Scan for the cell matching the given text and deliver its (x, y) coordinate at center. 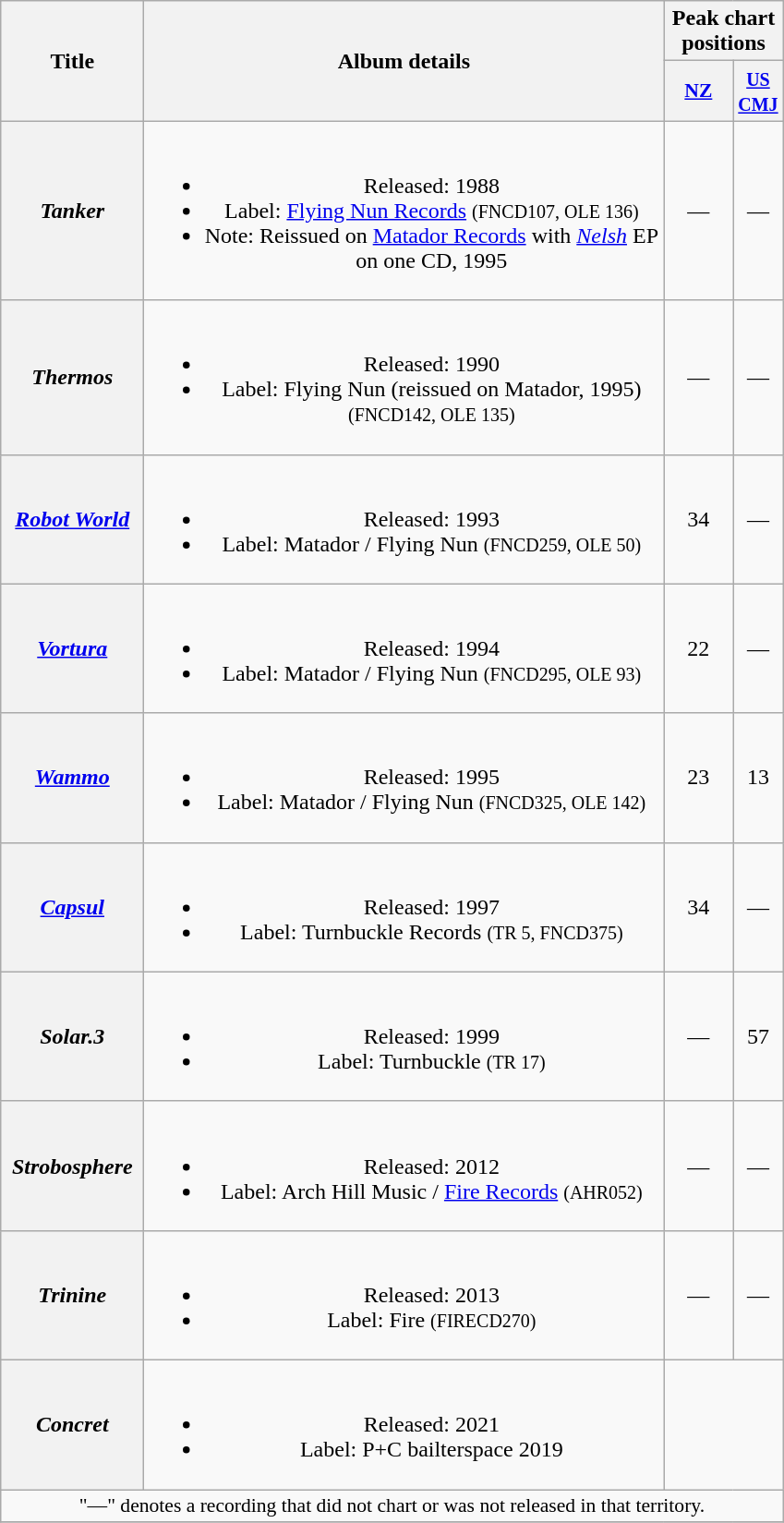
Released: 1999Label: Turnbuckle (TR 17) (404, 1036)
Robot World (72, 519)
Released: 1994Label: Matador / Flying Nun (FNCD295, OLE 93) (404, 648)
USCMJ (758, 91)
Released: 1988Label: Flying Nun Records (FNCD107, OLE 136)Note: Reissued on Matador Records with Nelsh EP on one CD, 1995 (404, 211)
NZ (698, 91)
Released: 1993Label: Matador / Flying Nun (FNCD259, OLE 50) (404, 519)
Released: 2012Label: Arch Hill Music / Fire Records (AHR052) (404, 1166)
Wammo (72, 778)
Vortura (72, 648)
Released: 1990Label: Flying Nun (reissued on Matador, 1995) (FNCD142, OLE 135) (404, 377)
Solar.3 (72, 1036)
Released: 2013Label: Fire (FIRECD270) (404, 1295)
57 (758, 1036)
Capsul (72, 907)
Concret (72, 1424)
22 (698, 648)
Strobosphere (72, 1166)
13 (758, 778)
Thermos (72, 377)
Released: 2021Label: P+C bailterspace 2019 (404, 1424)
Released: 1995Label: Matador / Flying Nun (FNCD325, OLE 142) (404, 778)
23 (698, 778)
"—" denotes a recording that did not chart or was not released in that territory. (392, 1505)
Album details (404, 61)
Title (72, 61)
Peak chartpositions (724, 31)
Released: 1997Label: Turnbuckle Records (TR 5, FNCD375) (404, 907)
Trinine (72, 1295)
Tanker (72, 211)
